Identify which cell holds the provided text, then report its (x, y) central coordinate. 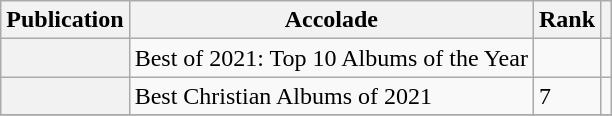
Rank (566, 20)
Accolade (331, 20)
Publication (65, 20)
Best of 2021: Top 10 Albums of the Year (331, 58)
7 (566, 96)
Best Christian Albums of 2021 (331, 96)
